Determine the [X, Y] coordinate at the center of the cell enclosing the given text.  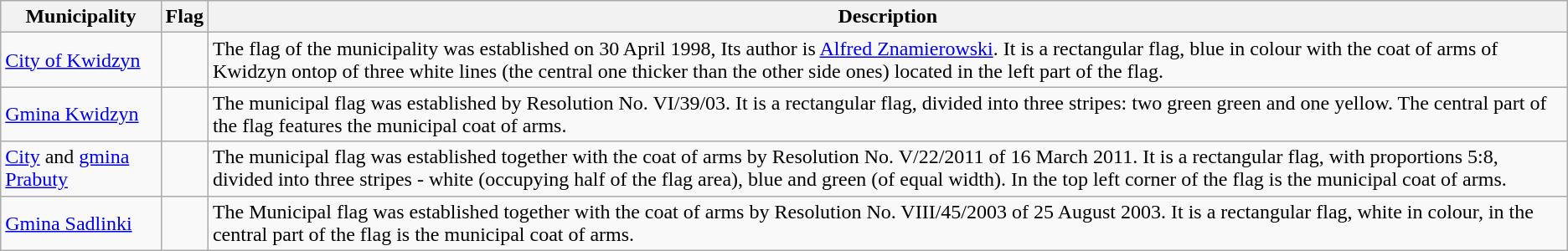
City of Kwidzyn [80, 60]
Gmina Kwidzyn [80, 114]
City and gmina Prabuty [80, 169]
Gmina Sadlinki [80, 223]
Municipality [80, 17]
Description [888, 17]
Flag [184, 17]
